Pinpoint the cell where the given text exists, returning its (x, y) midpoint coordinate. 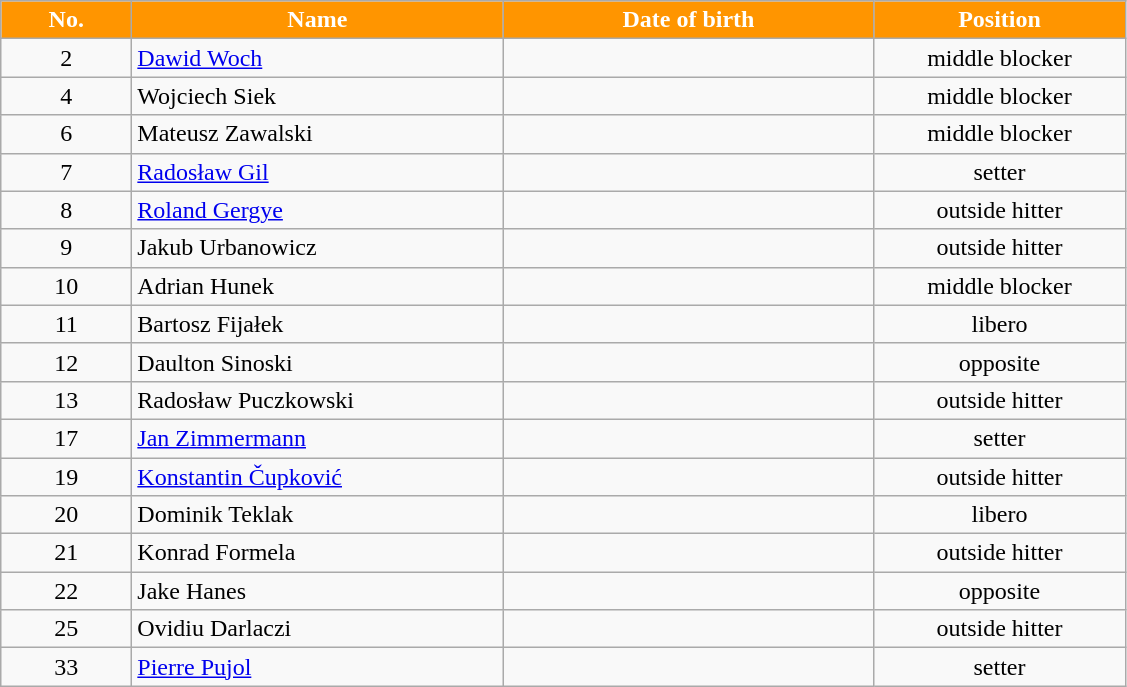
13 (66, 400)
22 (66, 591)
33 (66, 667)
Pierre Pujol (318, 667)
Jan Zimmermann (318, 438)
19 (66, 477)
21 (66, 553)
12 (66, 362)
Date of birth (688, 20)
17 (66, 438)
Dawid Woch (318, 58)
11 (66, 324)
Dominik Teklak (318, 515)
4 (66, 96)
Radosław Puczkowski (318, 400)
Bartosz Fijałek (318, 324)
Konrad Formela (318, 553)
Ovidiu Darlaczi (318, 629)
7 (66, 172)
9 (66, 248)
25 (66, 629)
No. (66, 20)
10 (66, 286)
Radosław Gil (318, 172)
Name (318, 20)
Position (1000, 20)
8 (66, 210)
20 (66, 515)
Adrian Hunek (318, 286)
Konstantin Čupković (318, 477)
Wojciech Siek (318, 96)
2 (66, 58)
Mateusz Zawalski (318, 134)
Jake Hanes (318, 591)
6 (66, 134)
Jakub Urbanowicz (318, 248)
Daulton Sinoski (318, 362)
Roland Gergye (318, 210)
